Return [x, y] of the center of cell containing provided text 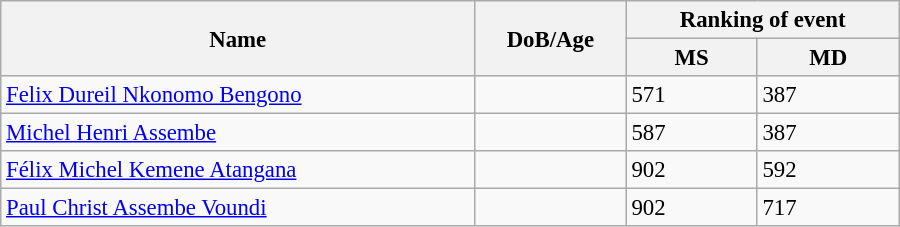
Paul Christ Assembe Voundi [238, 208]
Michel Henri Assembe [238, 133]
Félix Michel Kemene Atangana [238, 170]
Felix Dureil Nkonomo Bengono [238, 95]
587 [692, 133]
Ranking of event [762, 20]
571 [692, 95]
592 [828, 170]
MD [828, 58]
DoB/Age [551, 38]
Name [238, 38]
717 [828, 208]
MS [692, 58]
